From the cell containing the given text, extract its center point as (x, y) coordinate. 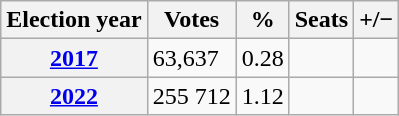
Election year (74, 20)
% (262, 20)
Seats (321, 20)
63,637 (192, 58)
2017 (74, 58)
+/− (376, 20)
255 712 (192, 96)
Votes (192, 20)
1.12 (262, 96)
2022 (74, 96)
0.28 (262, 58)
